Capture the cell that displays the provided text and extract its [x, y] central coordinate. 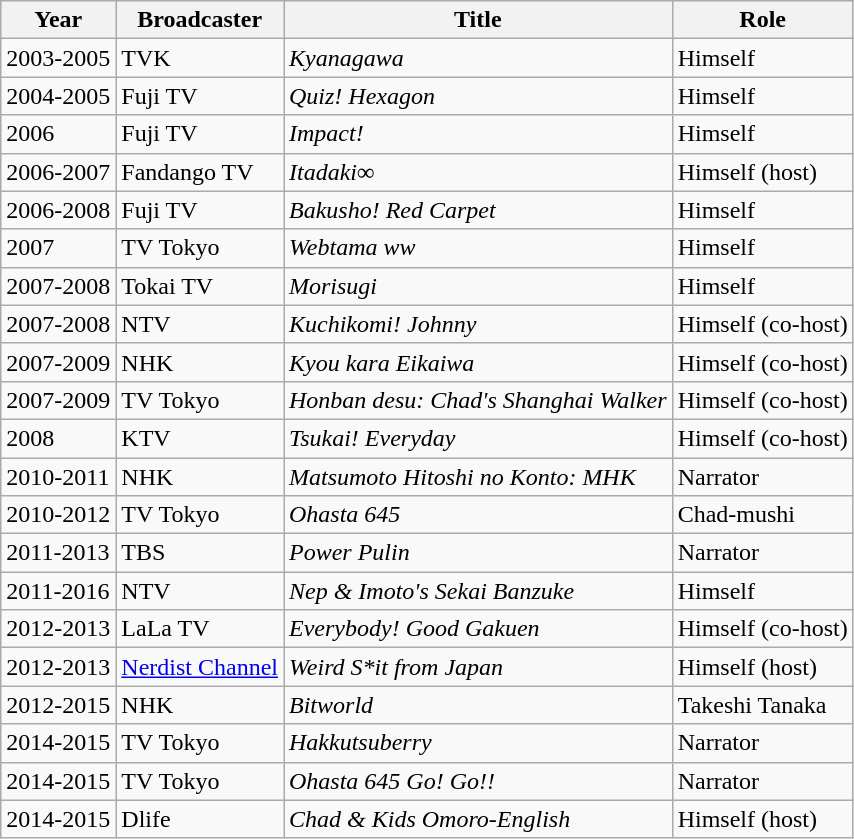
Title [478, 20]
Takeshi Tanaka [762, 705]
Hakkutsuberry [478, 743]
Matsumoto Hitoshi no Konto: MHK [478, 477]
Kyanagawa [478, 58]
Chad-mushi [762, 515]
Quiz! Hexagon [478, 96]
Ohasta 645 Go! Go!! [478, 781]
Bakusho! Red Carpet [478, 210]
2012-2015 [58, 705]
Everybody! Good Gakuen [478, 629]
Tsukai! Everyday [478, 438]
Itadaki∞ [478, 172]
Bitworld [478, 705]
2006 [58, 134]
2006-2008 [58, 210]
Tokai TV [200, 286]
2004-2005 [58, 96]
2003-2005 [58, 58]
2011-2013 [58, 553]
Chad & Kids Omoro-English [478, 819]
Dlife [200, 819]
Year [58, 20]
2010-2012 [58, 515]
Impact! [478, 134]
LaLa TV [200, 629]
Honban desu: Chad's Shanghai Walker [478, 400]
TVK [200, 58]
2011-2016 [58, 591]
Broadcaster [200, 20]
Fandango TV [200, 172]
2010-2011 [58, 477]
2008 [58, 438]
Role [762, 20]
Kuchikomi! Johnny [478, 324]
Kyou kara Eikaiwa [478, 362]
2007 [58, 248]
Morisugi [478, 286]
Power Pulin [478, 553]
Nep & Imoto's Sekai Banzuke [478, 591]
TBS [200, 553]
Weird S*it from Japan [478, 667]
Ohasta 645 [478, 515]
Webtama ww [478, 248]
Nerdist Channel [200, 667]
KTV [200, 438]
2006-2007 [58, 172]
